Scan for the cell matching the given text and deliver its (X, Y) coordinate at center. 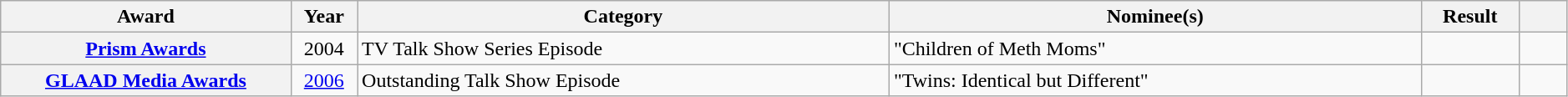
"Children of Meth Moms" (1154, 48)
"Twins: Identical but Different" (1154, 80)
Year (324, 17)
Prism Awards (145, 48)
Category (623, 17)
Result (1470, 17)
Nominee(s) (1154, 17)
GLAAD Media Awards (145, 80)
TV Talk Show Series Episode (623, 48)
2006 (324, 80)
Award (145, 17)
Outstanding Talk Show Episode (623, 80)
2004 (324, 48)
